From the cell containing the given text, extract its center point as [x, y] coordinate. 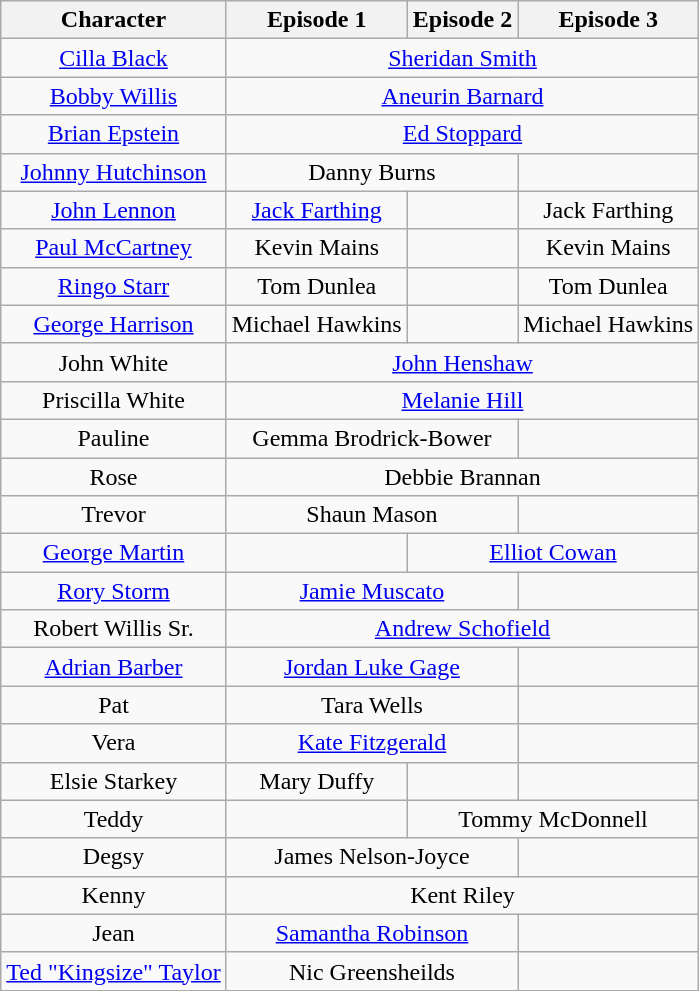
Tommy McDonnell [552, 819]
Pat [114, 705]
George Harrison [114, 324]
Mary Duffy [316, 781]
Danny Burns [372, 172]
Brian Epstein [114, 134]
Robert Willis Sr. [114, 629]
Character [114, 20]
Gemma Brodrick-Bower [372, 438]
Priscilla White [114, 400]
Pauline [114, 438]
John Lennon [114, 210]
Degsy [114, 857]
Kent Riley [462, 895]
George Martin [114, 553]
John Henshaw [462, 362]
Kate Fitzgerald [372, 743]
Nic Greensheilds [372, 971]
Andrew Schofield [462, 629]
Adrian Barber [114, 667]
Tara Wells [372, 705]
Episode 1 [316, 20]
Shaun Mason [372, 515]
Rose [114, 477]
Jean [114, 933]
Elliot Cowan [552, 553]
Ringo Starr [114, 286]
Rory Storm [114, 591]
Kenny [114, 895]
Ted "Kingsize" Taylor [114, 971]
Jordan Luke Gage [372, 667]
Johnny Hutchinson [114, 172]
Bobby Willis [114, 96]
Melanie Hill [462, 400]
Trevor [114, 515]
Episode 2 [462, 20]
Sheridan Smith [462, 58]
Elsie Starkey [114, 781]
Jamie Muscato [372, 591]
Episode 3 [608, 20]
Aneurin Barnard [462, 96]
Paul McCartney [114, 248]
James Nelson-Joyce [372, 857]
Cilla Black [114, 58]
Vera [114, 743]
Samantha Robinson [372, 933]
Teddy [114, 819]
Ed Stoppard [462, 134]
Debbie Brannan [462, 477]
John White [114, 362]
